Return (X, Y) of the center of cell containing provided text 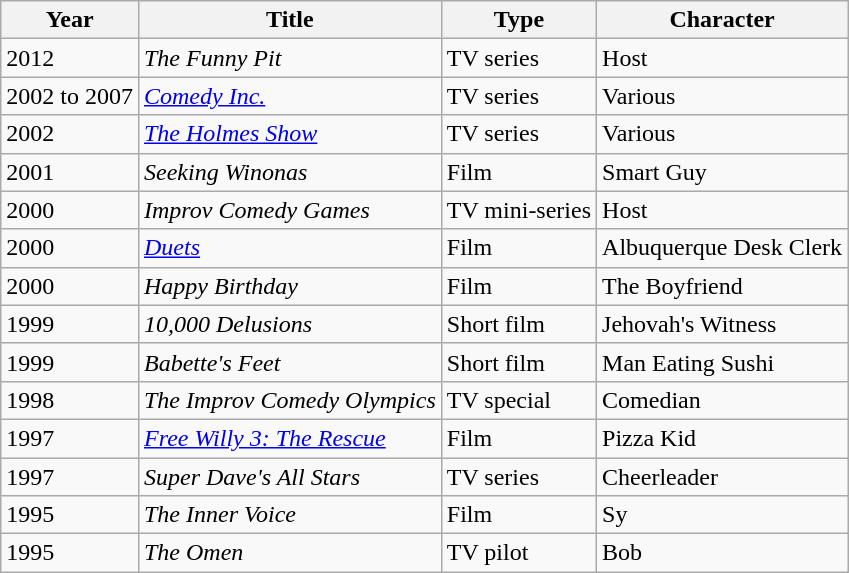
The Omen (290, 553)
Character (722, 20)
Bob (722, 553)
Pizza Kid (722, 438)
TV pilot (518, 553)
1998 (70, 400)
Sy (722, 515)
TV mini-series (518, 210)
2012 (70, 58)
Free Willy 3: The Rescue (290, 438)
Babette's Feet (290, 362)
10,000 Delusions (290, 324)
Cheerleader (722, 477)
Happy Birthday (290, 286)
Title (290, 20)
2002 (70, 134)
2002 to 2007 (70, 96)
Comedian (722, 400)
The Holmes Show (290, 134)
TV special (518, 400)
The Boyfriend (722, 286)
Improv Comedy Games (290, 210)
Type (518, 20)
Albuquerque Desk Clerk (722, 248)
Comedy Inc. (290, 96)
The Funny Pit (290, 58)
Seeking Winonas (290, 172)
2001 (70, 172)
Year (70, 20)
The Inner Voice (290, 515)
Smart Guy (722, 172)
The Improv Comedy Olympics (290, 400)
Duets (290, 248)
Man Eating Sushi (722, 362)
Jehovah's Witness (722, 324)
Super Dave's All Stars (290, 477)
